Determine the (X, Y) coordinate at the center of the cell enclosing the given text.  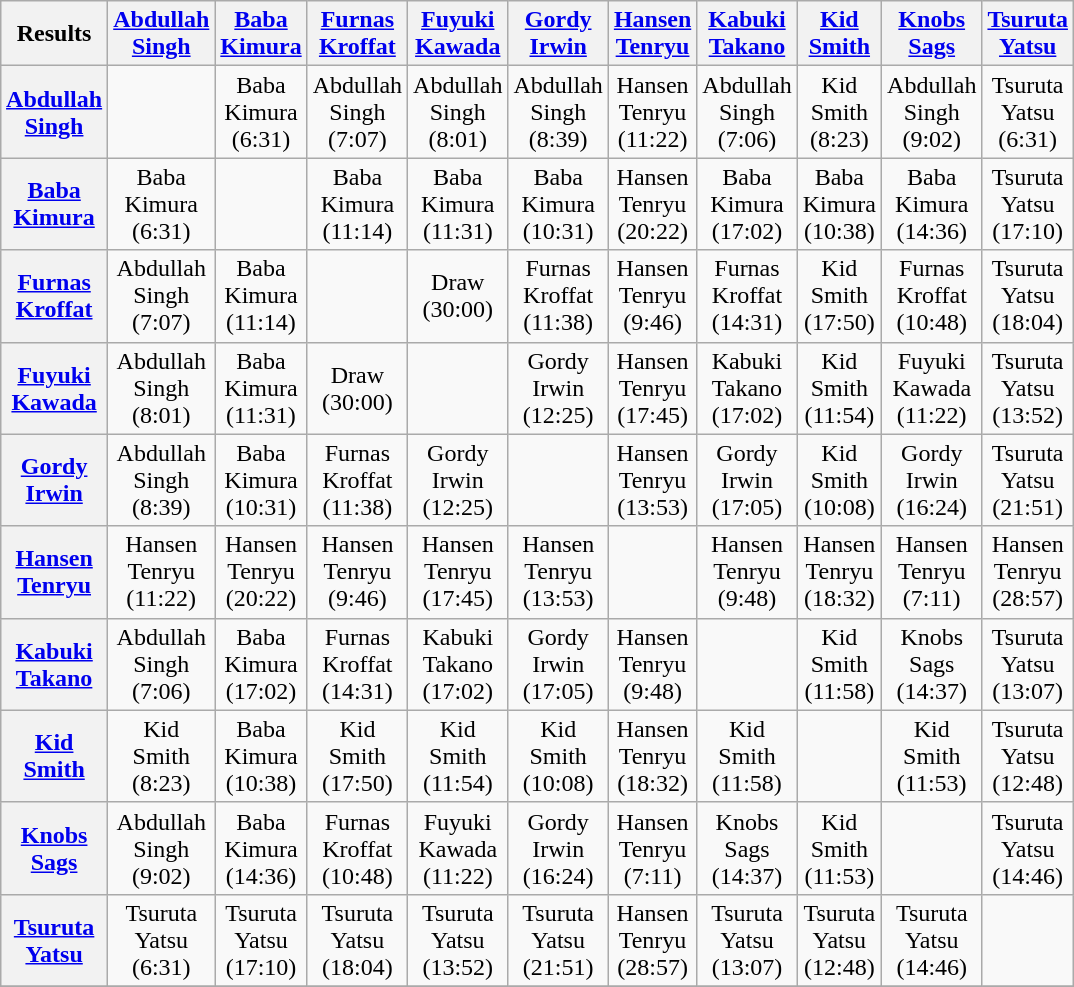
Results (54, 34)
